Determine the [x, y] coordinate at the center of the cell enclosing the given text.  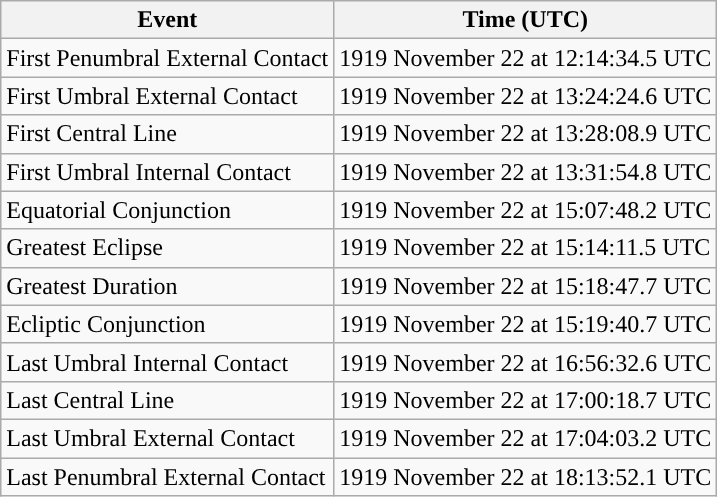
Last Penumbral External Contact [168, 477]
1919 November 22 at 15:18:47.7 UTC [526, 286]
1919 November 22 at 17:04:03.2 UTC [526, 438]
First Penumbral External Contact [168, 58]
First Umbral Internal Contact [168, 172]
Time (UTC) [526, 20]
Ecliptic Conjunction [168, 324]
1919 November 22 at 12:14:34.5 UTC [526, 58]
1919 November 22 at 17:00:18.7 UTC [526, 400]
First Umbral External Contact [168, 96]
1919 November 22 at 16:56:32.6 UTC [526, 362]
Equatorial Conjunction [168, 210]
Last Central Line [168, 400]
1919 November 22 at 15:07:48.2 UTC [526, 210]
1919 November 22 at 13:31:54.8 UTC [526, 172]
1919 November 22 at 15:19:40.7 UTC [526, 324]
Last Umbral Internal Contact [168, 362]
First Central Line [168, 134]
1919 November 22 at 18:13:52.1 UTC [526, 477]
1919 November 22 at 13:28:08.9 UTC [526, 134]
Last Umbral External Contact [168, 438]
Greatest Duration [168, 286]
Event [168, 20]
1919 November 22 at 13:24:24.6 UTC [526, 96]
Greatest Eclipse [168, 248]
1919 November 22 at 15:14:11.5 UTC [526, 248]
